Extract the (x, y) coordinate from the center of the cell holding the provided text.  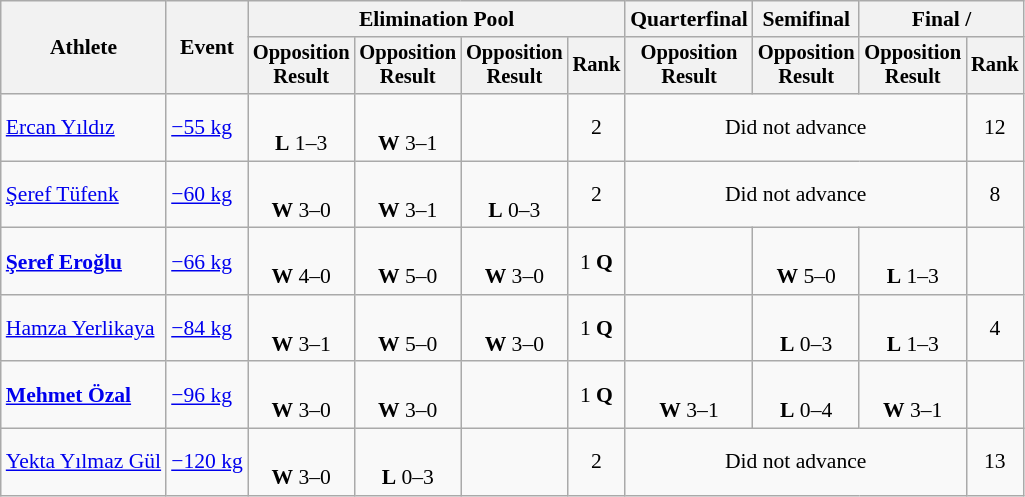
8 (995, 194)
Hamza Yerlikaya (84, 328)
Final / (941, 19)
Şeref Eroğlu (84, 262)
Ercan Yıldız (84, 128)
4 (995, 328)
12 (995, 128)
Elimination Pool (436, 19)
−84 kg (207, 328)
Quarterfinal (689, 19)
Mehmet Özal (84, 396)
−96 kg (207, 396)
Şeref Tüfenk (84, 194)
−66 kg (207, 262)
−120 kg (207, 462)
13 (995, 462)
Yekta Yılmaz Gül (84, 462)
L 0–4 (806, 396)
−60 kg (207, 194)
Athlete (84, 48)
Semifinal (806, 19)
W 4–0 (302, 262)
−55 kg (207, 128)
Event (207, 48)
